Determine the (X, Y) coordinate at the center of the cell enclosing the given text.  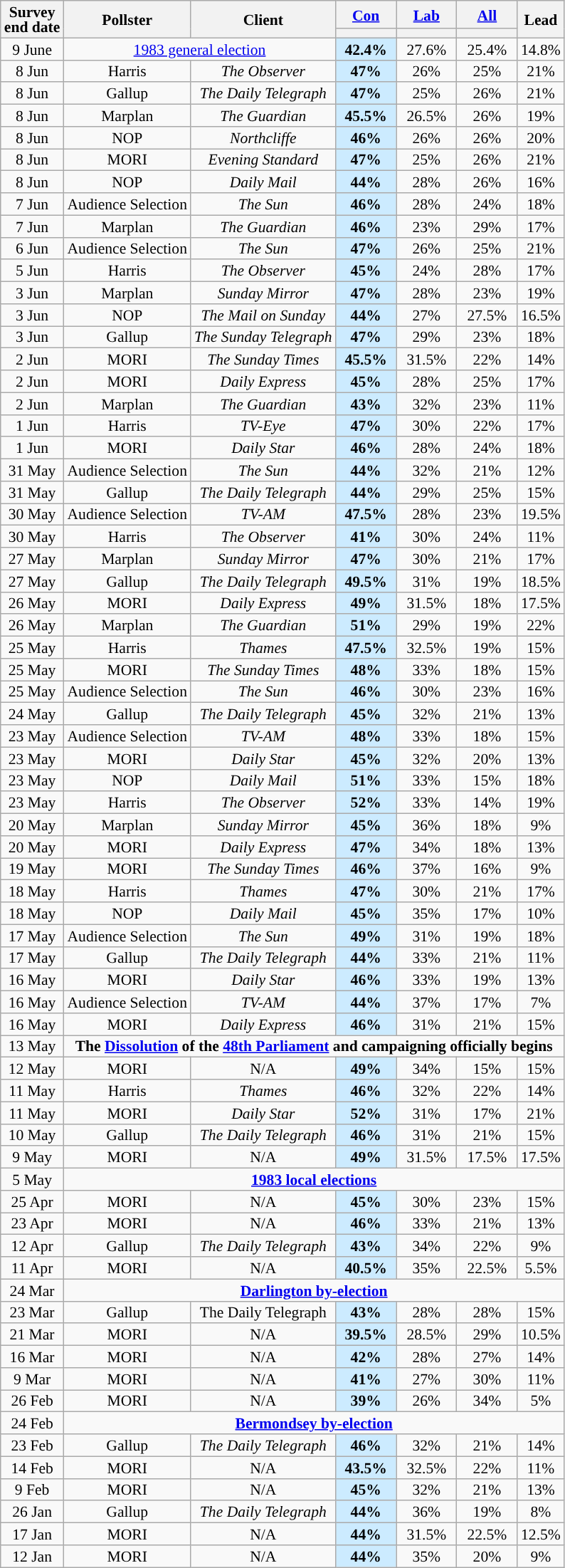
All (487, 14)
42% (366, 1357)
19.5% (541, 514)
Con (366, 14)
1983 local elections (313, 1179)
14 Feb (33, 1467)
19 May (33, 869)
12 Apr (33, 1246)
6 Jun (33, 248)
24 May (33, 714)
49.5% (366, 581)
Surveyend date (33, 19)
The Mail on Sunday (263, 315)
5% (541, 1401)
5 May (33, 1179)
9 May (33, 1158)
27.5% (487, 315)
9 Mar (33, 1379)
18.5% (541, 581)
43.5% (366, 1467)
5 Jun (33, 271)
24 Feb (33, 1423)
Lead (541, 19)
23 Apr (33, 1223)
12 Jan (33, 1557)
24 Mar (33, 1290)
12% (541, 470)
Client (263, 19)
16 Mar (33, 1357)
26.5% (427, 115)
10.5% (541, 1334)
25.4% (487, 48)
The Dissolution of the 48th Parliament and campaigning officially begins (313, 1047)
27.6% (427, 48)
Northcliffe (263, 138)
26 Feb (33, 1401)
9 June (33, 48)
Evening Standard (263, 160)
Darlington by-election (313, 1290)
21 Mar (33, 1334)
The Sunday Telegraph (263, 338)
12.5% (541, 1534)
28.5% (427, 1334)
13 May (33, 1047)
Pollster (127, 19)
12 May (33, 1068)
10% (541, 913)
9 Feb (33, 1490)
17 Jan (33, 1534)
5.5% (541, 1268)
TV-Eye (263, 426)
40.5% (366, 1268)
7% (541, 1003)
Bermondsey by-election (313, 1423)
16.5% (541, 315)
25 Apr (33, 1202)
10 May (33, 1135)
42.4% (366, 48)
1983 general election (199, 48)
23 Feb (33, 1446)
39.5% (366, 1334)
26 Jan (33, 1512)
8% (541, 1512)
39% (366, 1401)
23 Mar (33, 1312)
Lab (427, 14)
14.8% (541, 48)
11 Apr (33, 1268)
